Detect which cell encompasses the target text, then output its [x, y] center coordinate. 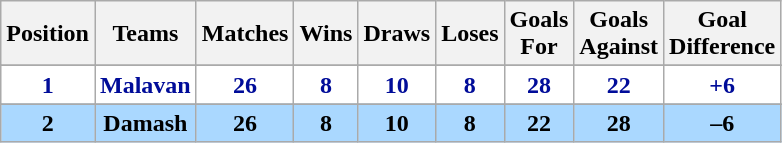
–6 [722, 123]
Malavan [145, 85]
GoalDifference [722, 34]
Damash [145, 123]
GoalsAgainst [619, 34]
Teams [145, 34]
Position [48, 34]
Loses [470, 34]
+6 [722, 85]
2 [48, 123]
Matches [245, 34]
1 [48, 85]
Wins [326, 34]
GoalsFor [539, 34]
Draws [397, 34]
